Output the (x, y) coordinate of the center of the cell containing the given text.  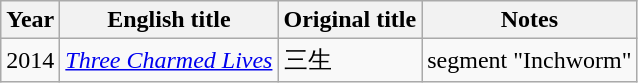
segment "Inchworm" (530, 60)
Original title (350, 20)
English title (169, 20)
三生 (350, 60)
2014 (30, 60)
Three Charmed Lives (169, 60)
Notes (530, 20)
Year (30, 20)
